Determine the [X, Y] coordinate at the center of the cell enclosing the given text.  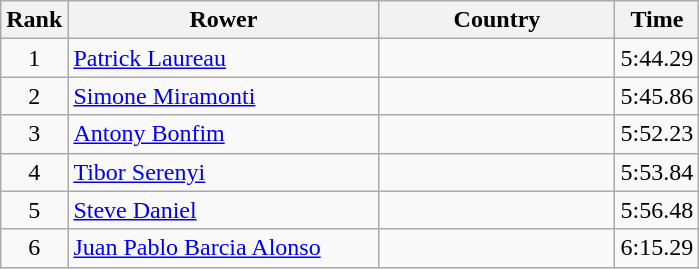
5:52.23 [657, 134]
Steve Daniel [224, 210]
6 [34, 248]
1 [34, 58]
6:15.29 [657, 248]
3 [34, 134]
Tibor Serenyi [224, 172]
5:53.84 [657, 172]
4 [34, 172]
2 [34, 96]
Time [657, 20]
Simone Miramonti [224, 96]
Antony Bonfim [224, 134]
5:56.48 [657, 210]
Country [497, 20]
5:44.29 [657, 58]
Juan Pablo Barcia Alonso [224, 248]
Patrick Laureau [224, 58]
5 [34, 210]
Rower [224, 20]
Rank [34, 20]
5:45.86 [657, 96]
